From the cell containing the given text, extract its center point as [X, Y] coordinate. 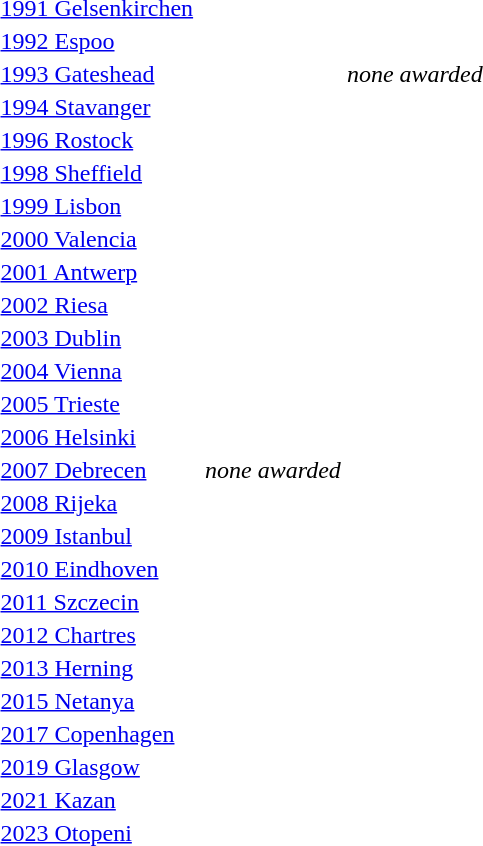
none awarded [274, 470]
